Detect which cell encompasses the target text, then output its [x, y] center coordinate. 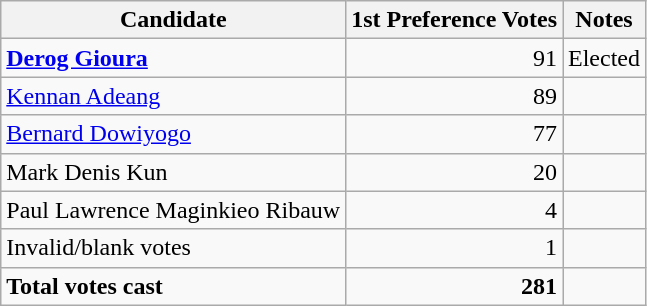
1 [454, 248]
Invalid/blank votes [174, 248]
Bernard Dowiyogo [174, 134]
Notes [604, 20]
4 [454, 210]
20 [454, 172]
Kennan Adeang [174, 96]
Mark Denis Kun [174, 172]
89 [454, 96]
Derog Gioura [174, 58]
Candidate [174, 20]
281 [454, 286]
77 [454, 134]
Elected [604, 58]
Paul Lawrence Maginkieo Ribauw [174, 210]
Total votes cast [174, 286]
1st Preference Votes [454, 20]
91 [454, 58]
